Pinpoint the cell where the given text exists, returning its (x, y) midpoint coordinate. 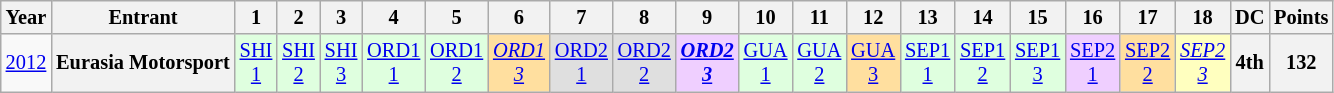
11 (819, 17)
2 (298, 17)
5 (456, 17)
Eurasia Motorsport (143, 63)
6 (519, 17)
SEP22 (1148, 63)
ORD21 (582, 63)
SHI3 (342, 63)
1 (256, 17)
8 (644, 17)
2012 (26, 63)
13 (928, 17)
4th (1250, 63)
17 (1148, 17)
132 (1301, 63)
14 (982, 17)
SHI2 (298, 63)
7 (582, 17)
ORD23 (708, 63)
ORD11 (394, 63)
18 (1202, 17)
10 (766, 17)
SEP11 (928, 63)
ORD22 (644, 63)
Year (26, 17)
ORD13 (519, 63)
SEP12 (982, 63)
GUA2 (819, 63)
ORD12 (456, 63)
3 (342, 17)
SEP23 (1202, 63)
Entrant (143, 17)
9 (708, 17)
16 (1092, 17)
4 (394, 17)
SEP13 (1038, 63)
12 (873, 17)
SEP21 (1092, 63)
Points (1301, 17)
15 (1038, 17)
GUA1 (766, 63)
GUA3 (873, 63)
DC (1250, 17)
SHI1 (256, 63)
